Determine the (x, y) coordinate at the center of the cell enclosing the given text.  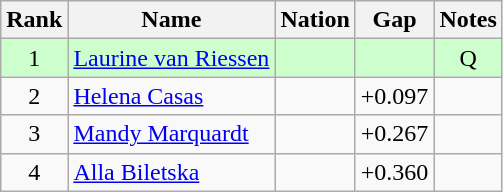
+0.267 (394, 134)
Helena Casas (172, 96)
Name (172, 20)
Laurine van Riessen (172, 58)
Nation (315, 20)
3 (34, 134)
4 (34, 172)
+0.360 (394, 172)
Q (468, 58)
Gap (394, 20)
Alla Biletska (172, 172)
2 (34, 96)
Notes (468, 20)
+0.097 (394, 96)
Mandy Marquardt (172, 134)
1 (34, 58)
Rank (34, 20)
